From the cell containing the given text, extract its center point as (X, Y) coordinate. 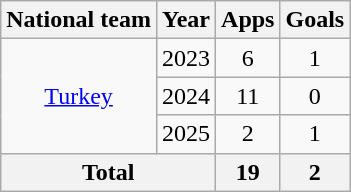
2024 (186, 96)
6 (248, 58)
Year (186, 20)
19 (248, 172)
Turkey (79, 96)
Total (108, 172)
National team (79, 20)
2025 (186, 134)
0 (315, 96)
2023 (186, 58)
Goals (315, 20)
11 (248, 96)
Apps (248, 20)
